Find where the given text appears and provide that cell's center as (X, Y) coordinate. 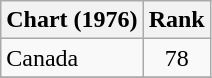
Chart (1976) (72, 20)
Canada (72, 58)
Rank (176, 20)
78 (176, 58)
